Scan for the cell matching the given text and deliver its [x, y] coordinate at center. 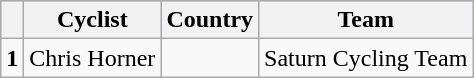
Cyclist [92, 20]
1 [12, 58]
Team [366, 20]
Chris Horner [92, 58]
Saturn Cycling Team [366, 58]
Country [210, 20]
